For the text-containing cell, return its midpoint in (x, y) coordinate format. 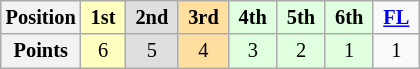
5th (301, 17)
3rd (203, 17)
Position (41, 17)
2 (301, 51)
2nd (152, 17)
6 (104, 51)
4th (253, 17)
1st (104, 17)
FL (396, 17)
3 (253, 51)
Points (41, 51)
6th (349, 17)
4 (203, 51)
5 (152, 51)
